Find where the given text appears and provide that cell's center as [X, Y] coordinate. 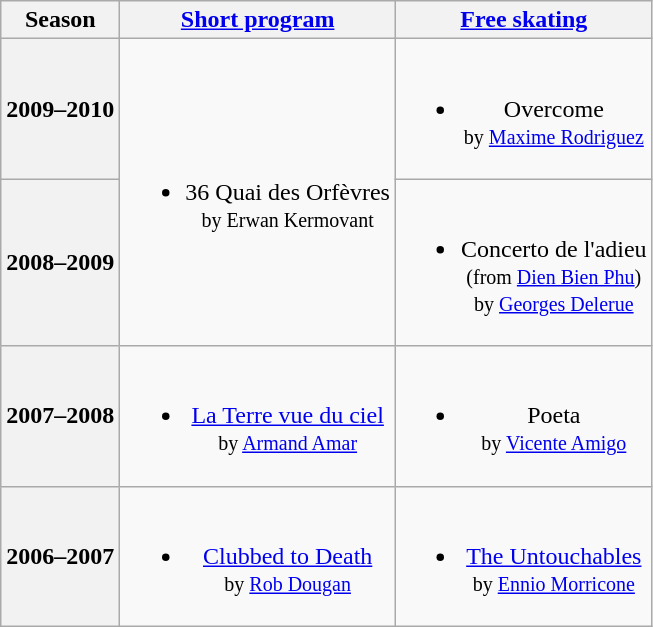
Season [60, 20]
The Untouchables by Ennio Morricone [524, 556]
2009–2010 [60, 109]
36 Quai des Orfèvres by Erwan Kermovant [258, 192]
2006–2007 [60, 556]
Clubbed to Death by Rob Dougan [258, 556]
Overcome by Maxime Rodriguez [524, 109]
2007–2008 [60, 416]
La Terre vue du ciel by Armand Amar [258, 416]
Short program [258, 20]
2008–2009 [60, 262]
Poeta by Vicente Amigo [524, 416]
Free skating [524, 20]
Concerto de l'adieu (from Dien Bien Phu) by Georges Delerue [524, 262]
